Extract the [x, y] coordinate from the center of the cell holding the provided text.  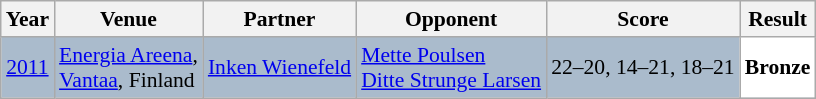
Bronze [778, 68]
Year [28, 19]
Result [778, 19]
2011 [28, 68]
Opponent [451, 19]
Partner [280, 19]
Inken Wienefeld [280, 68]
Score [643, 19]
Venue [128, 19]
22–20, 14–21, 18–21 [643, 68]
Mette Poulsen Ditte Strunge Larsen [451, 68]
Energia Areena,Vantaa, Finland [128, 68]
